Search for the cell housing the specified text and yield its [x, y] center coordinate. 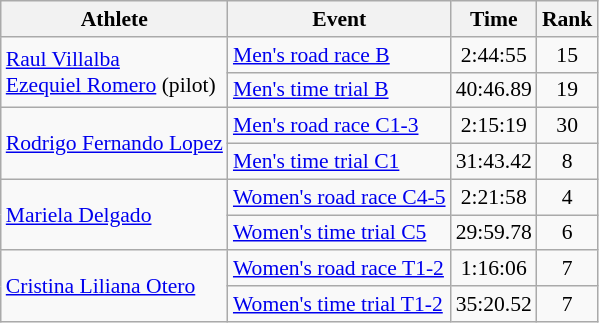
Cristina Liliana Otero [114, 286]
Athlete [114, 19]
19 [568, 90]
Raul VillalbaEzequiel Romero (pilot) [114, 72]
Men's road race B [340, 55]
29:59.78 [494, 233]
31:43.42 [494, 162]
2:15:19 [494, 126]
Women's road race T1-2 [340, 269]
4 [568, 197]
Women's time trial T1-2 [340, 304]
Women's road race C4-5 [340, 197]
Event [340, 19]
Men's road race C1-3 [340, 126]
35:20.52 [494, 304]
1:16:06 [494, 269]
Men's time trial C1 [340, 162]
Men's time trial B [340, 90]
Women's time trial C5 [340, 233]
30 [568, 126]
Time [494, 19]
40:46.89 [494, 90]
2:21:58 [494, 197]
2:44:55 [494, 55]
15 [568, 55]
8 [568, 162]
6 [568, 233]
Mariela Delgado [114, 214]
Rank [568, 19]
Rodrigo Fernando Lopez [114, 144]
